Return (x, y) of the center of cell containing provided text 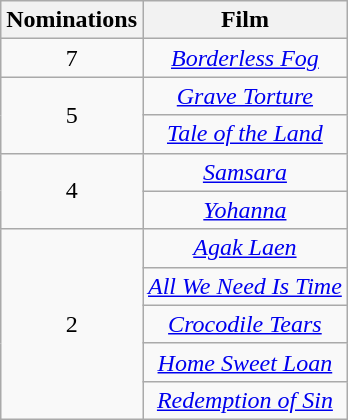
5 (72, 115)
Tale of the Land (244, 134)
Home Sweet Loan (244, 362)
4 (72, 191)
Grave Torture (244, 96)
2 (72, 324)
Crocodile Tears (244, 324)
Nominations (72, 20)
Film (244, 20)
Samsara (244, 172)
Yohanna (244, 210)
7 (72, 58)
All We Need Is Time (244, 286)
Agak Laen (244, 248)
Borderless Fog (244, 58)
Redemption of Sin (244, 400)
